Pinpoint the cell where the given text exists, returning its (X, Y) midpoint coordinate. 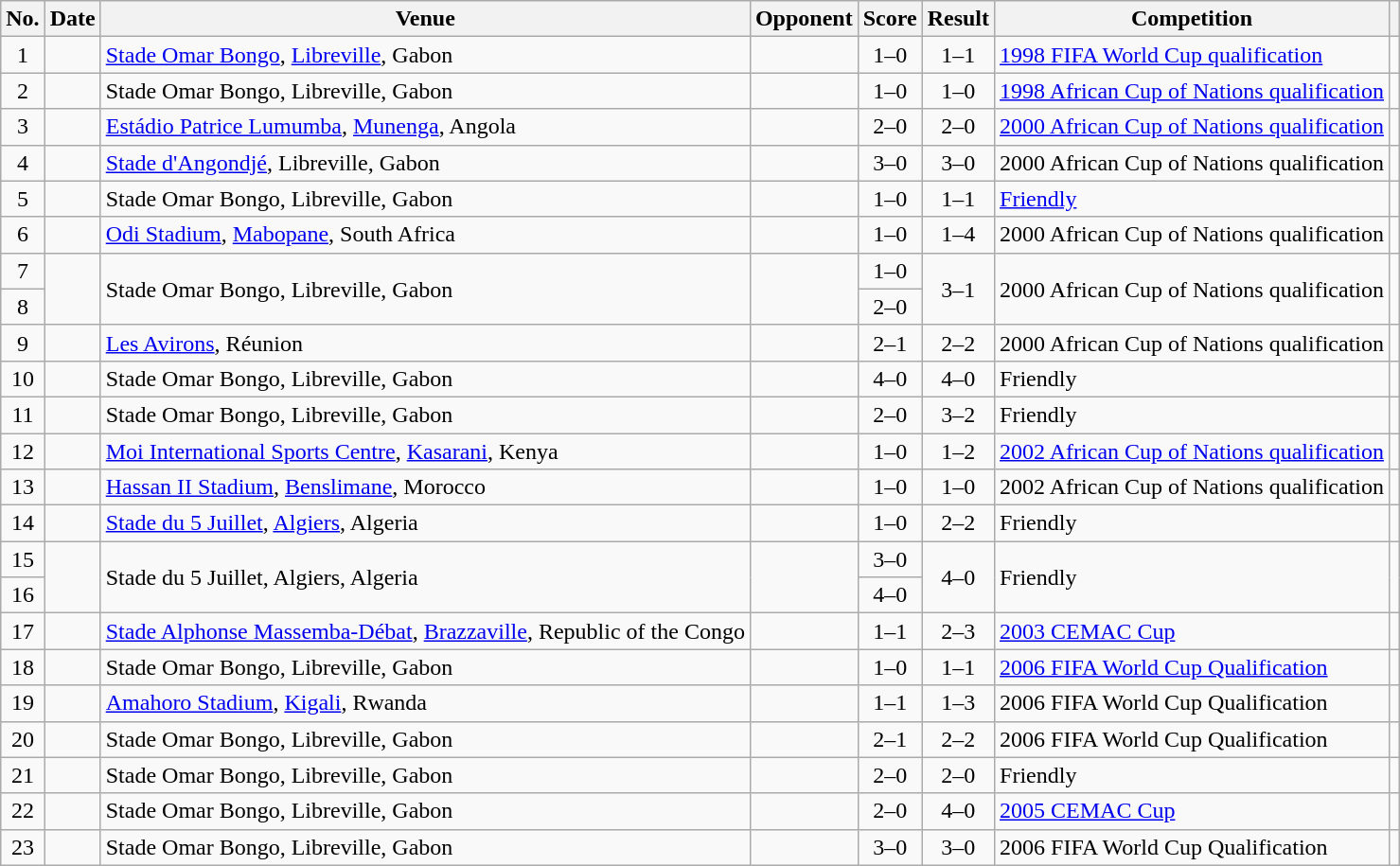
No. (23, 19)
Estádio Patrice Lumumba, Munenga, Angola (425, 127)
Hassan II Stadium, Benslimane, Morocco (425, 487)
1998 FIFA World Cup qualification (1193, 55)
6 (23, 235)
16 (23, 595)
22 (23, 811)
Result (958, 19)
21 (23, 775)
1–2 (958, 451)
18 (23, 667)
2005 CEMAC Cup (1193, 811)
15 (23, 559)
Score (890, 19)
11 (23, 415)
Date (72, 19)
Opponent (804, 19)
Les Avirons, Réunion (425, 343)
10 (23, 379)
2–3 (958, 631)
5 (23, 199)
20 (23, 739)
7 (23, 271)
23 (23, 847)
4 (23, 163)
Competition (1193, 19)
1–3 (958, 703)
2003 CEMAC Cup (1193, 631)
Odi Stadium, Mabopane, South Africa (425, 235)
1998 African Cup of Nations qualification (1193, 91)
8 (23, 307)
14 (23, 523)
3–2 (958, 415)
Stade d'Angondjé, Libreville, Gabon (425, 163)
3–1 (958, 289)
2 (23, 91)
13 (23, 487)
1–4 (958, 235)
12 (23, 451)
Stade Alphonse Massemba-Débat, Brazzaville, Republic of the Congo (425, 631)
17 (23, 631)
Amahoro Stadium, Kigali, Rwanda (425, 703)
19 (23, 703)
9 (23, 343)
3 (23, 127)
Moi International Sports Centre, Kasarani, Kenya (425, 451)
Venue (425, 19)
1 (23, 55)
